From the cell containing the given text, extract its center point as (x, y) coordinate. 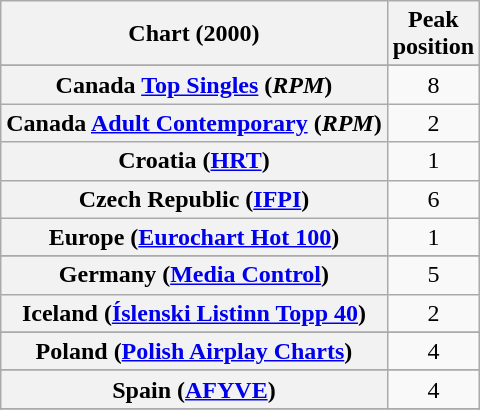
Canada Adult Contemporary (RPM) (194, 123)
Peakposition (433, 34)
Germany (Media Control) (194, 275)
Chart (2000) (194, 34)
Iceland (Íslenski Listinn Topp 40) (194, 313)
6 (433, 199)
Canada Top Singles (RPM) (194, 85)
Europe (Eurochart Hot 100) (194, 237)
Poland (Polish Airplay Charts) (194, 351)
Spain (AFYVE) (194, 389)
8 (433, 85)
5 (433, 275)
Czech Republic (IFPI) (194, 199)
Croatia (HRT) (194, 161)
